Scan for the cell matching the given text and deliver its (x, y) coordinate at center. 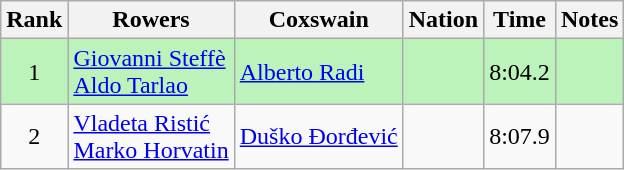
Rank (34, 20)
8:04.2 (520, 72)
2 (34, 136)
Time (520, 20)
Duško Ðorđević (318, 136)
Alberto Radi (318, 72)
Vladeta RistićMarko Horvatin (151, 136)
Nation (443, 20)
8:07.9 (520, 136)
Rowers (151, 20)
Coxswain (318, 20)
Notes (589, 20)
Giovanni SteffèAldo Tarlao (151, 72)
1 (34, 72)
